Extract the (x, y) coordinate from the center of the cell holding the provided text.  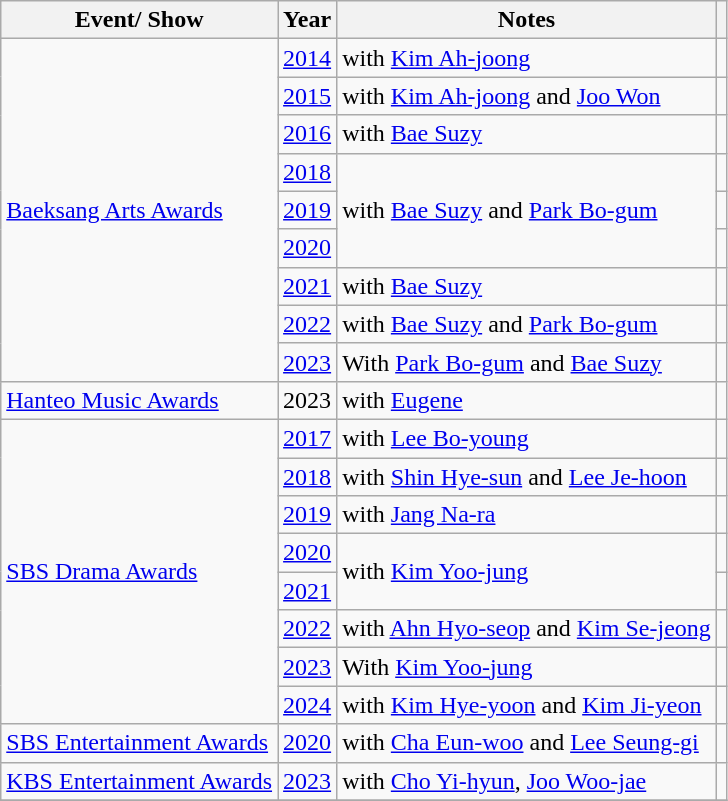
Year (308, 20)
with Shin Hye-sun and Lee Je-hoon (527, 477)
with Kim Hye-yoon and Kim Ji-yeon (527, 705)
with Eugene (527, 400)
SBS Drama Awards (140, 571)
with Ahn Hyo-seop and Kim Se-jeong (527, 629)
2015 (308, 96)
With Park Bo-gum and Bae Suzy (527, 362)
Notes (527, 20)
2014 (308, 58)
2024 (308, 705)
with Kim Ah-joong (527, 58)
with Jang Na-ra (527, 515)
Baeksang Arts Awards (140, 210)
with Kim Ah-joong and Joo Won (527, 96)
With Kim Yoo-jung (527, 667)
with Cho Yi-hyun, Joo Woo-jae (527, 781)
2016 (308, 134)
with Kim Yoo-jung (527, 572)
Event/ Show (140, 20)
KBS Entertainment Awards (140, 781)
with Cha Eun-woo and Lee Seung-gi (527, 743)
SBS Entertainment Awards (140, 743)
2017 (308, 438)
with Lee Bo-young (527, 438)
Hanteo Music Awards (140, 400)
